Detect which cell encompasses the target text, then output its (x, y) center coordinate. 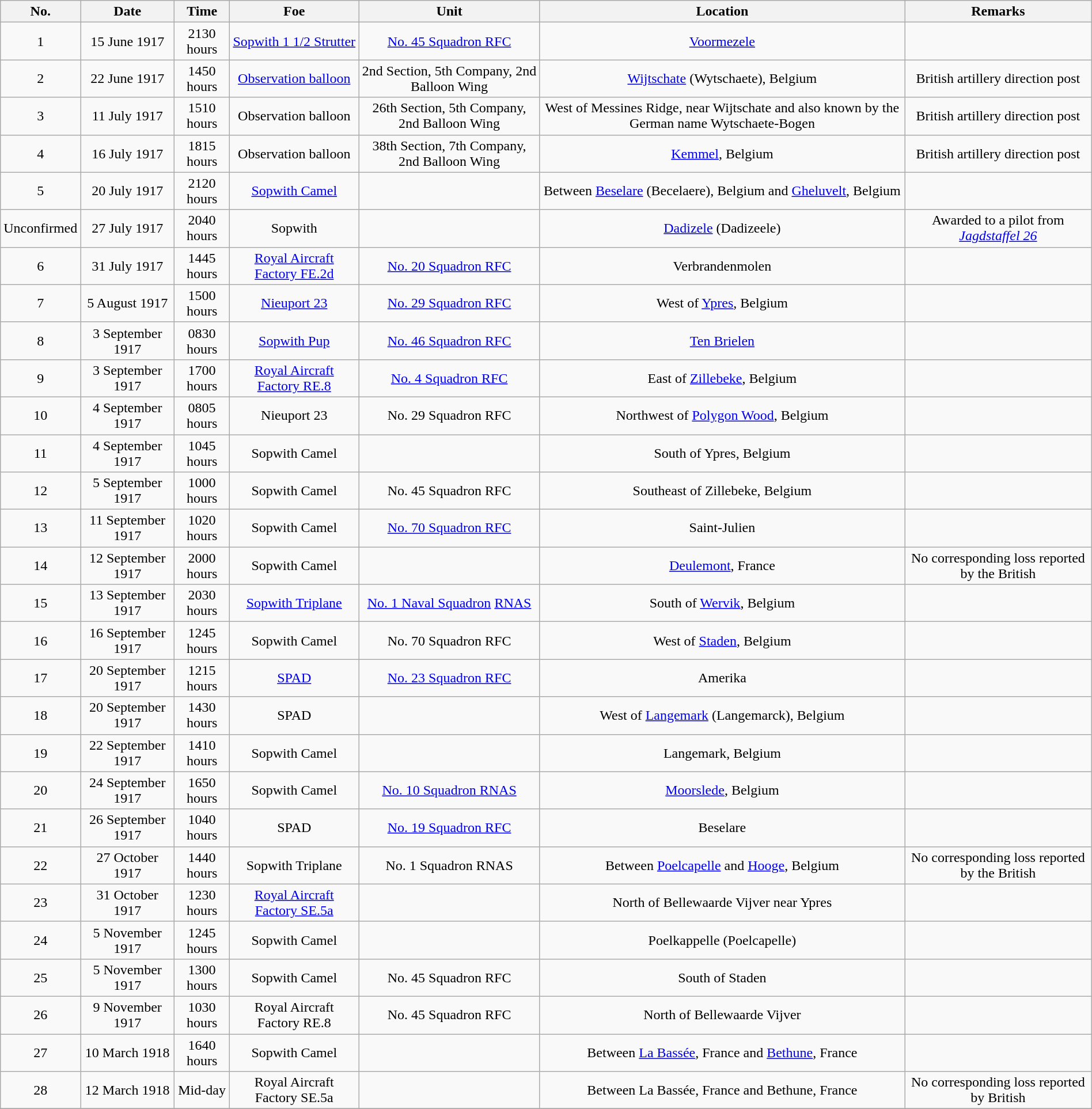
No. 19 Squadron RFC (449, 828)
Foe (294, 12)
Kemmel, Belgium (722, 153)
Awarded to a pilot from Jagdstaffel 26 (999, 228)
3 (40, 116)
1040 hours (202, 828)
Dadizele (Dadizeele) (722, 228)
1640 hours (202, 1053)
27 (40, 1053)
12 September 1917 (128, 565)
1450 hours (202, 78)
22 September 1917 (128, 753)
Saint-Julien (722, 529)
2040 hours (202, 228)
15 June 1917 (128, 41)
11 (40, 453)
17 (40, 678)
12 March 1918 (128, 1091)
Ten Brielen (722, 341)
Langemark, Belgium (722, 753)
10 (40, 416)
26th Section, 5th Company, 2nd Balloon Wing (449, 116)
2120 hours (202, 191)
16 September 1917 (128, 640)
27 July 1917 (128, 228)
2 (40, 78)
20 (40, 790)
24 (40, 940)
2130 hours (202, 41)
1300 hours (202, 978)
South of Wervik, Belgium (722, 603)
No. 10 Squadron RNAS (449, 790)
Southeast of Zillebeke, Belgium (722, 491)
20 July 1917 (128, 191)
1700 hours (202, 378)
Unit (449, 12)
31 July 1917 (128, 266)
1230 hours (202, 903)
22 (40, 865)
16 July 1917 (128, 153)
No. 46 Squadron RFC (449, 341)
2030 hours (202, 603)
1410 hours (202, 753)
23 (40, 903)
West of Messines Ridge, near Wijtschate and also known by the German name Wytschaete-Bogen (722, 116)
No corresponding loss reported by British (999, 1091)
2nd Section, 5th Company, 2nd Balloon Wing (449, 78)
Deulemont, France (722, 565)
Sopwith Pup (294, 341)
1650 hours (202, 790)
5 (40, 191)
Mid-day (202, 1091)
7 (40, 303)
Time (202, 12)
22 June 1917 (128, 78)
2000 hours (202, 565)
1815 hours (202, 153)
Date (128, 12)
11 September 1917 (128, 529)
Remarks (999, 12)
Wijtschate (Wytschaete), Belgium (722, 78)
27 October 1917 (128, 865)
Amerika (722, 678)
Moorslede, Belgium (722, 790)
0805 hours (202, 416)
9 (40, 378)
26 (40, 1015)
Verbrandenmolen (722, 266)
13 (40, 529)
12 (40, 491)
West of Ypres, Belgium (722, 303)
9 November 1917 (128, 1015)
0830 hours (202, 341)
No. (40, 12)
5 August 1917 (128, 303)
13 September 1917 (128, 603)
4 (40, 153)
East of Zillebeke, Belgium (722, 378)
Beselare (722, 828)
1500 hours (202, 303)
1045 hours (202, 453)
6 (40, 266)
25 (40, 978)
Sopwith (294, 228)
North of Bellewaarde Vijver (722, 1015)
No. 4 Squadron RFC (449, 378)
Sopwith 1 1/2 Strutter (294, 41)
No. 1 Squadron RNAS (449, 865)
No. 20 Squadron RFC (449, 266)
South of Ypres, Belgium (722, 453)
15 (40, 603)
26 September 1917 (128, 828)
28 (40, 1091)
8 (40, 341)
South of Staden (722, 978)
Royal Aircraft Factory FE.2d (294, 266)
West of Staden, Belgium (722, 640)
Between Beselare (Becelaere), Belgium and Gheluvelt, Belgium (722, 191)
West of Langemark (Langemarck), Belgium (722, 715)
1000 hours (202, 491)
10 March 1918 (128, 1053)
Between Poelcapelle and Hooge, Belgium (722, 865)
Poelkappelle (Poelcapelle) (722, 940)
24 September 1917 (128, 790)
Location (722, 12)
Unconfirmed (40, 228)
38th Section, 7th Company, 2nd Balloon Wing (449, 153)
1510 hours (202, 116)
1020 hours (202, 529)
1440 hours (202, 865)
18 (40, 715)
21 (40, 828)
No. 23 Squadron RFC (449, 678)
11 July 1917 (128, 116)
Northwest of Polygon Wood, Belgium (722, 416)
North of Bellewaarde Vijver near Ypres (722, 903)
1430 hours (202, 715)
5 September 1917 (128, 491)
31 October 1917 (128, 903)
Voormezele (722, 41)
1215 hours (202, 678)
No. 1 Naval Squadron RNAS (449, 603)
16 (40, 640)
1 (40, 41)
1030 hours (202, 1015)
1445 hours (202, 266)
19 (40, 753)
14 (40, 565)
